Extract the (x, y) coordinate from the center of the cell holding the provided text.  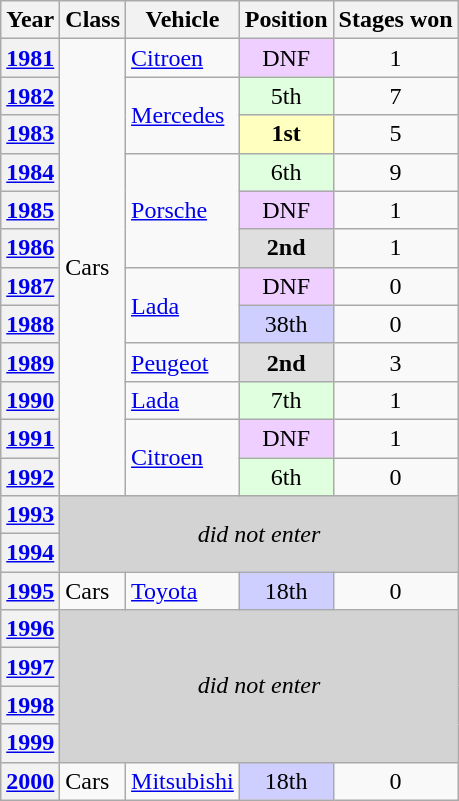
1991 (30, 438)
3 (396, 362)
1998 (30, 705)
Peugeot (183, 362)
2000 (30, 781)
1981 (30, 58)
1999 (30, 743)
1993 (30, 515)
Porsche (183, 210)
1996 (30, 629)
38th (286, 324)
Mitsubishi (183, 781)
7th (286, 400)
Mercedes (183, 115)
1987 (30, 286)
5 (396, 134)
1994 (30, 553)
1995 (30, 591)
5th (286, 96)
1985 (30, 210)
1992 (30, 477)
Position (286, 20)
1988 (30, 324)
1990 (30, 400)
Toyota (183, 591)
9 (396, 172)
7 (396, 96)
Vehicle (183, 20)
Stages won (396, 20)
1st (286, 134)
1984 (30, 172)
1982 (30, 96)
1986 (30, 248)
Class (93, 20)
Year (30, 20)
1989 (30, 362)
1997 (30, 667)
1983 (30, 134)
